Search for the cell housing the specified text and yield its (X, Y) center coordinate. 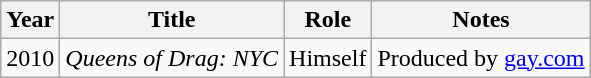
Role (328, 20)
Produced by gay.com (481, 58)
2010 (30, 58)
Notes (481, 20)
Himself (328, 58)
Year (30, 20)
Title (172, 20)
Queens of Drag: NYC (172, 58)
